From the cell containing the given text, extract its center point as [x, y] coordinate. 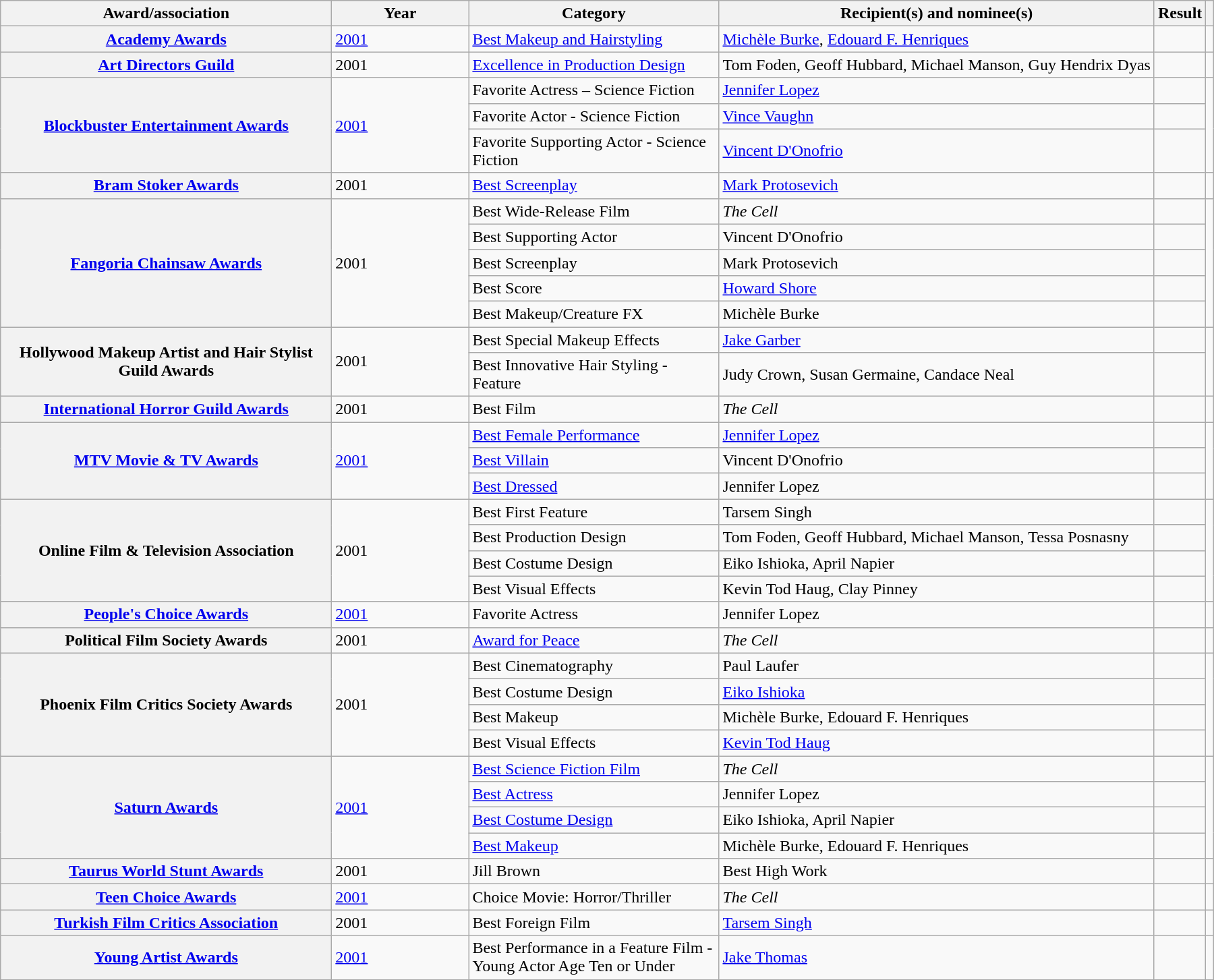
Category [594, 13]
Best Production Design [594, 538]
Kevin Tod Haug, Clay Pinney [936, 589]
Best Science Fiction Film [594, 768]
Award for Peace [594, 640]
Tom Foden, Geoff Hubbard, Michael Manson, Guy Hendrix Dyas [936, 65]
Art Directors Guild [166, 65]
MTV Movie & TV Awards [166, 461]
Political Film Society Awards [166, 640]
People's Choice Awards [166, 614]
Best Foreign Film [594, 923]
Recipient(s) and nominee(s) [936, 13]
Hollywood Makeup Artist and Hair Stylist Guild Awards [166, 362]
Best Wide-Release Film [594, 211]
Best Dressed [594, 486]
Result [1180, 13]
Best Score [594, 288]
Turkish Film Critics Association [166, 923]
Excellence in Production Design [594, 65]
Best Actress [594, 795]
Young Artist Awards [166, 958]
Best High Work [936, 871]
Best Innovative Hair Styling - Feature [594, 375]
Year [401, 13]
Favorite Supporting Actor - Science Fiction [594, 151]
Phoenix Film Critics Society Awards [166, 704]
Bram Stoker Awards [166, 185]
Judy Crown, Susan Germaine, Candace Neal [936, 375]
Michèle Burke [936, 314]
Jill Brown [594, 871]
Best Female Performance [594, 435]
Best First Feature [594, 512]
Choice Movie: Horror/Thriller [594, 897]
Fangoria Chainsaw Awards [166, 262]
Best Makeup/Creature FX [594, 314]
Best Film [594, 409]
Teen Choice Awards [166, 897]
International Horror Guild Awards [166, 409]
Award/association [166, 13]
Jake Thomas [936, 958]
Jake Garber [936, 339]
Best Performance in a Feature Film - Young Actor Age Ten or Under [594, 958]
Paul Laufer [936, 666]
Best Special Makeup Effects [594, 339]
Saturn Awards [166, 807]
Favorite Actor - Science Fiction [594, 116]
Best Villain [594, 461]
Taurus World Stunt Awards [166, 871]
Best Supporting Actor [594, 237]
Eiko Ishioka [936, 691]
Academy Awards [166, 39]
Favorite Actress – Science Fiction [594, 90]
Tom Foden, Geoff Hubbard, Michael Manson, Tessa Posnasny [936, 538]
Howard Shore [936, 288]
Online Film & Television Association [166, 550]
Blockbuster Entertainment Awards [166, 125]
Best Cinematography [594, 666]
Kevin Tod Haug [936, 743]
Favorite Actress [594, 614]
Vince Vaughn [936, 116]
Best Makeup and Hairstyling [594, 39]
